Find where the given text appears and provide that cell's center as [X, Y] coordinate. 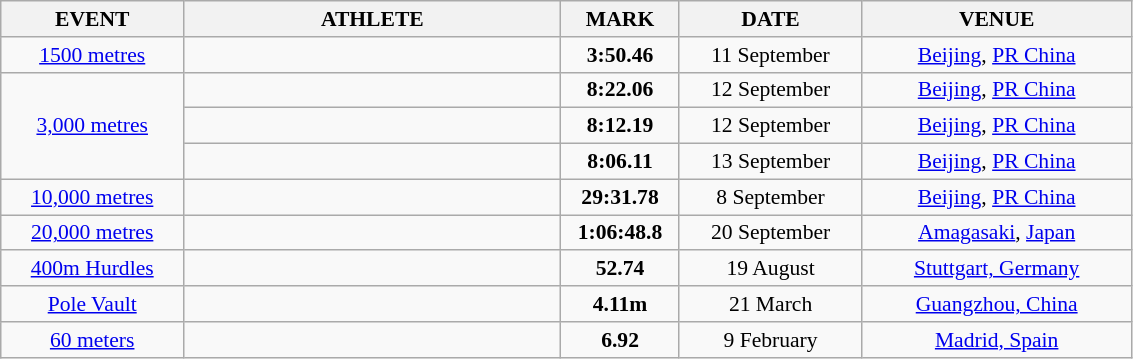
21 March [770, 304]
Stuttgart, Germany [996, 269]
19 August [770, 269]
8:22.06 [620, 90]
4.11m [620, 304]
VENUE [996, 19]
29:31.78 [620, 197]
13 September [770, 162]
Amagasaki, Japan [996, 233]
DATE [770, 19]
MARK [620, 19]
60 meters [92, 340]
6.92 [620, 340]
8:12.19 [620, 126]
Pole Vault [92, 304]
EVENT [92, 19]
20 September [770, 233]
8 September [770, 197]
10,000 metres [92, 197]
3:50.46 [620, 55]
3,000 metres [92, 126]
400m Hurdles [92, 269]
11 September [770, 55]
1500 metres [92, 55]
ATHLETE [372, 19]
8:06.11 [620, 162]
Madrid, Spain [996, 340]
1:06:48.8 [620, 233]
20,000 metres [92, 233]
52.74 [620, 269]
Guangzhou, China [996, 304]
9 February [770, 340]
